From the cell containing the given text, extract its center point as [X, Y] coordinate. 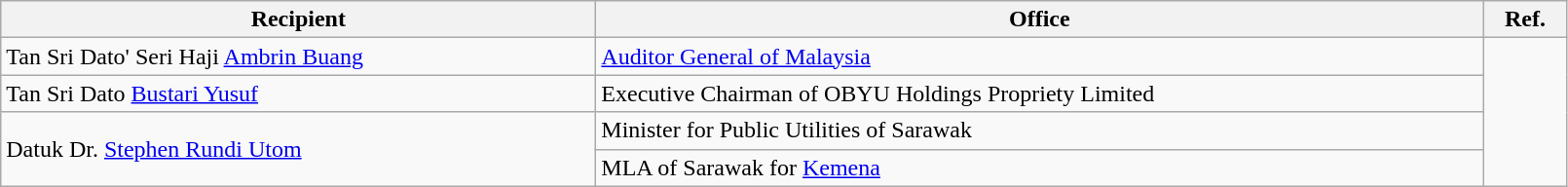
Tan Sri Dato' Seri Haji Ambrin Buang [298, 56]
Office [1040, 19]
Ref. [1525, 19]
Auditor General of Malaysia [1040, 56]
Recipient [298, 19]
Executive Chairman of OBYU Holdings Propriety Limited [1040, 93]
Tan Sri Dato Bustari Yusuf [298, 93]
MLA of Sarawak for Kemena [1040, 168]
Datuk Dr. Stephen Rundi Utom [298, 149]
Minister for Public Utilities of Sarawak [1040, 131]
